Extract the (x, y) coordinate from the center of the cell holding the provided text.  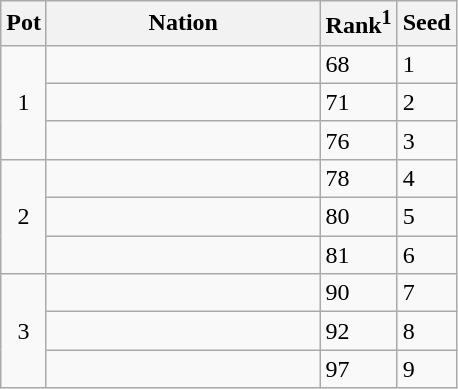
5 (426, 217)
7 (426, 293)
90 (358, 293)
78 (358, 178)
Nation (183, 24)
68 (358, 64)
Rank1 (358, 24)
81 (358, 255)
4 (426, 178)
76 (358, 140)
80 (358, 217)
71 (358, 102)
8 (426, 331)
6 (426, 255)
Seed (426, 24)
92 (358, 331)
Pot (24, 24)
97 (358, 369)
9 (426, 369)
